Search for the cell housing the specified text and yield its [x, y] center coordinate. 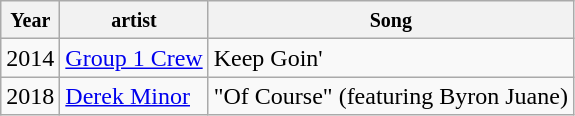
2018 [30, 96]
Keep Goin' [390, 58]
artist [134, 20]
"Of Course" (featuring Byron Juane) [390, 96]
Year [30, 20]
2014 [30, 58]
Song [390, 20]
Derek Minor [134, 96]
Group 1 Crew [134, 58]
